From the cell containing the given text, extract its center point as [X, Y] coordinate. 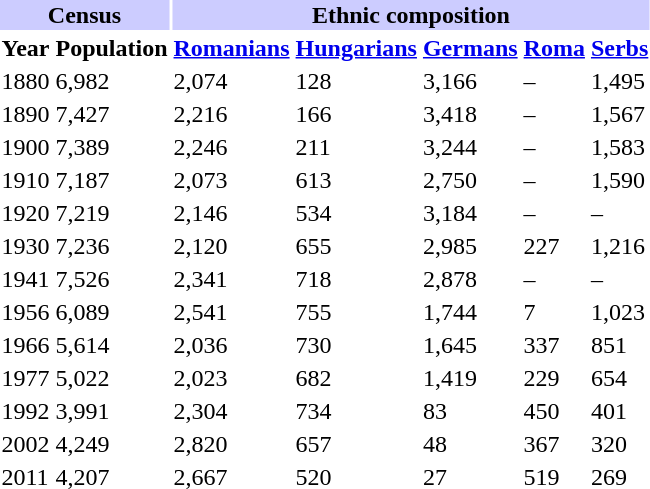
2,341 [232, 279]
Hungarians [356, 48]
1,645 [470, 345]
1,583 [619, 147]
7,427 [112, 114]
5,022 [112, 378]
Romanians [232, 48]
320 [619, 444]
1930 [26, 246]
227 [554, 246]
367 [554, 444]
3,166 [470, 81]
734 [356, 411]
2,073 [232, 180]
1,023 [619, 312]
3,991 [112, 411]
7,219 [112, 213]
7,187 [112, 180]
7,236 [112, 246]
Ethnic composition [411, 15]
3,418 [470, 114]
1,495 [619, 81]
7,389 [112, 147]
1890 [26, 114]
655 [356, 246]
2,023 [232, 378]
2,820 [232, 444]
211 [356, 147]
613 [356, 180]
7,526 [112, 279]
1920 [26, 213]
2,750 [470, 180]
657 [356, 444]
7 [554, 312]
1956 [26, 312]
654 [619, 378]
1,744 [470, 312]
Roma [554, 48]
3,244 [470, 147]
1,590 [619, 180]
718 [356, 279]
6,089 [112, 312]
1,419 [470, 378]
1,216 [619, 246]
1941 [26, 279]
2,074 [232, 81]
128 [356, 81]
Year [26, 48]
1910 [26, 180]
2,120 [232, 246]
1880 [26, 81]
2002 [26, 444]
Germans [470, 48]
5,614 [112, 345]
730 [356, 345]
2,216 [232, 114]
Census [84, 15]
1977 [26, 378]
337 [554, 345]
1,567 [619, 114]
83 [470, 411]
1992 [26, 411]
6,982 [112, 81]
2,246 [232, 147]
2,146 [232, 213]
4,249 [112, 444]
1966 [26, 345]
2,985 [470, 246]
2,036 [232, 345]
682 [356, 378]
2,304 [232, 411]
401 [619, 411]
2,878 [470, 279]
1900 [26, 147]
Serbs [619, 48]
2,541 [232, 312]
851 [619, 345]
3,184 [470, 213]
166 [356, 114]
755 [356, 312]
48 [470, 444]
450 [554, 411]
534 [356, 213]
Population [112, 48]
229 [554, 378]
